Identify which cell holds the provided text, then report its (X, Y) central coordinate. 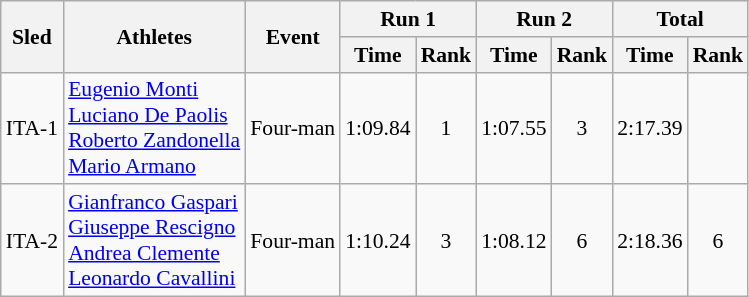
Sled (32, 36)
Eugenio MontiLuciano De PaolisRoberto ZandonellaMario Armano (154, 128)
2:18.36 (650, 241)
1:08.12 (514, 241)
Total (680, 19)
1 (446, 128)
1:10.24 (378, 241)
ITA-2 (32, 241)
2:17.39 (650, 128)
1:09.84 (378, 128)
Athletes (154, 36)
Run 1 (408, 19)
Run 2 (544, 19)
ITA-1 (32, 128)
1:07.55 (514, 128)
Event (292, 36)
Gianfranco GaspariGiuseppe RescignoAndrea ClementeLeonardo Cavallini (154, 241)
